Find where the given text appears and provide that cell's center as [X, Y] coordinate. 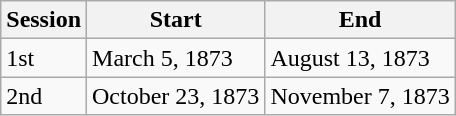
Session [44, 20]
Start [176, 20]
November 7, 1873 [360, 96]
October 23, 1873 [176, 96]
End [360, 20]
2nd [44, 96]
March 5, 1873 [176, 58]
1st [44, 58]
August 13, 1873 [360, 58]
